Locate the cell with the specified text and output its [x, y] center coordinate. 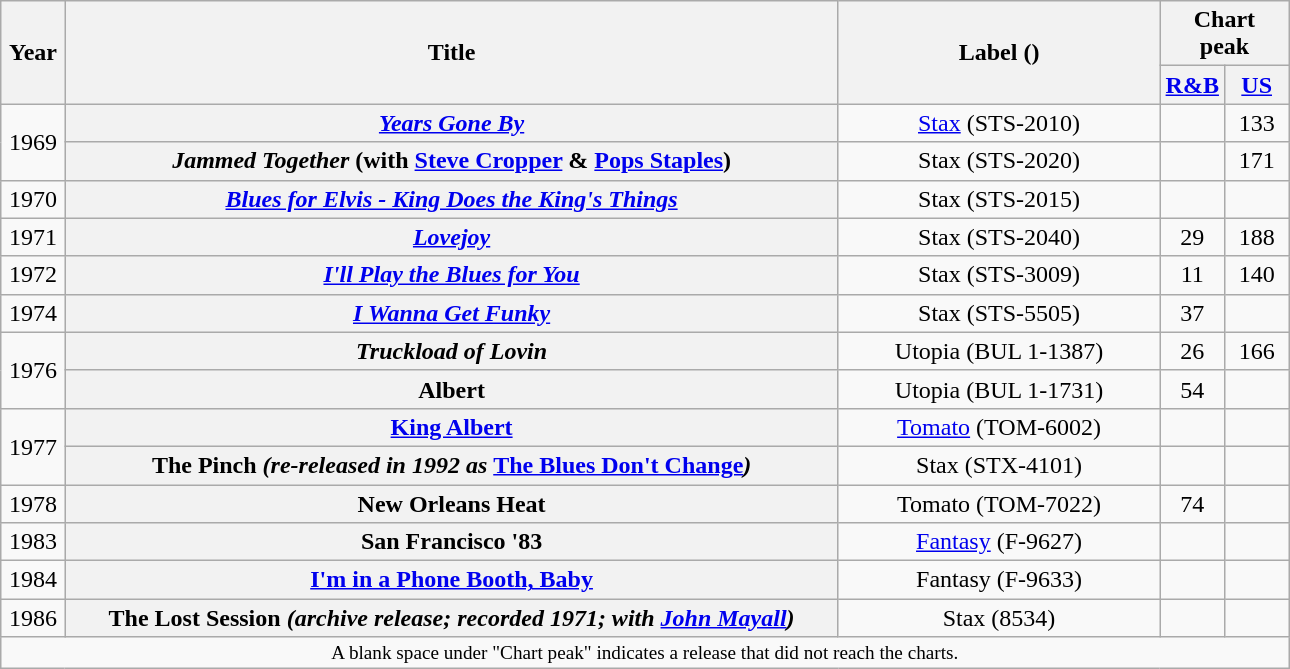
26 [1192, 351]
Year [33, 52]
1970 [33, 199]
140 [1256, 275]
I'm in a Phone Booth, Baby [452, 580]
29 [1192, 237]
A blank space under "Chart peak" indicates a release that did not reach the charts. [645, 653]
Chartpeak [1224, 34]
1986 [33, 618]
Lovejoy [452, 237]
I'll Play the Blues for You [452, 275]
Stax (STS-2040) [999, 237]
171 [1256, 161]
Albert [452, 389]
The Pinch (re-released in 1992 as The Blues Don't Change) [452, 465]
Jammed Together (with Steve Cropper & Pops Staples) [452, 161]
1971 [33, 237]
1974 [33, 313]
1984 [33, 580]
54 [1192, 389]
Label () [999, 52]
Stax (STS-3009) [999, 275]
Stax (STX-4101) [999, 465]
11 [1192, 275]
Stax (STS-2020) [999, 161]
Blues for Elvis - King Does the King's Things [452, 199]
Utopia (BUL 1-1731) [999, 389]
188 [1256, 237]
166 [1256, 351]
Title [452, 52]
1976 [33, 370]
Years Gone By [452, 123]
Truckload of Lovin [452, 351]
1978 [33, 503]
Stax (STS-5505) [999, 313]
Tomato (TOM-7022) [999, 503]
Fantasy (F-9633) [999, 580]
1983 [33, 542]
74 [1192, 503]
Stax (STS-2010) [999, 123]
The Lost Session (archive release; recorded 1971; with John Mayall) [452, 618]
1972 [33, 275]
San Francisco '83 [452, 542]
133 [1256, 123]
R&B [1192, 85]
Stax (8534) [999, 618]
Stax (STS-2015) [999, 199]
1977 [33, 446]
New Orleans Heat [452, 503]
Tomato (TOM-6002) [999, 427]
Fantasy (F-9627) [999, 542]
US [1256, 85]
King Albert [452, 427]
Utopia (BUL 1-1387) [999, 351]
37 [1192, 313]
I Wanna Get Funky [452, 313]
1969 [33, 142]
